Identify which cell holds the provided text, then report its [X, Y] central coordinate. 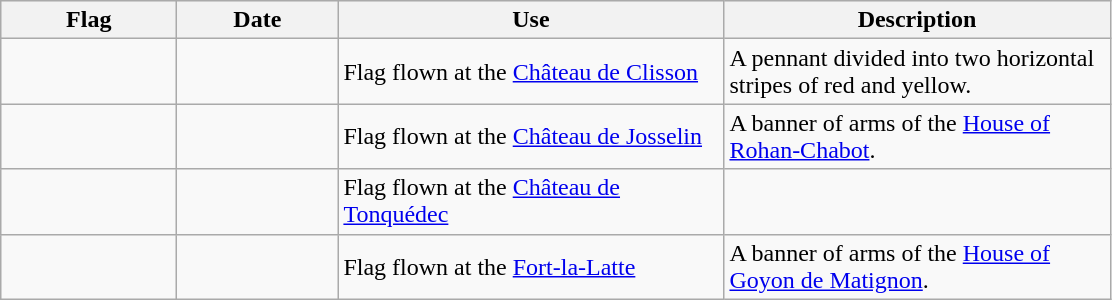
Date [258, 20]
Flag flown at the Château de Clisson [531, 72]
A pennant divided into two horizontal stripes of red and yellow. [917, 72]
A banner of arms of the House of Rohan-Chabot. [917, 136]
Flag [89, 20]
Flag flown at the Fort-la-Latte [531, 266]
Flag flown at the Château de Tonquédec [531, 202]
Use [531, 20]
A banner of arms of the House of Goyon de Matignon. [917, 266]
Flag flown at the Château de Josselin [531, 136]
Description [917, 20]
